Provide the (x, y) coordinate of the cell's center where the given text is located.  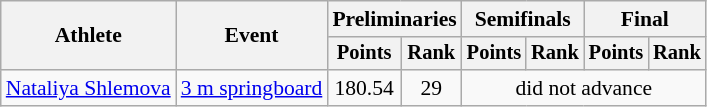
Final (645, 19)
29 (432, 88)
Event (252, 36)
Preliminaries (394, 19)
Nataliya Shlemova (88, 88)
Athlete (88, 36)
180.54 (364, 88)
did not advance (584, 88)
Semifinals (523, 19)
3 m springboard (252, 88)
